Determine the (x, y) coordinate at the center of the cell enclosing the given text.  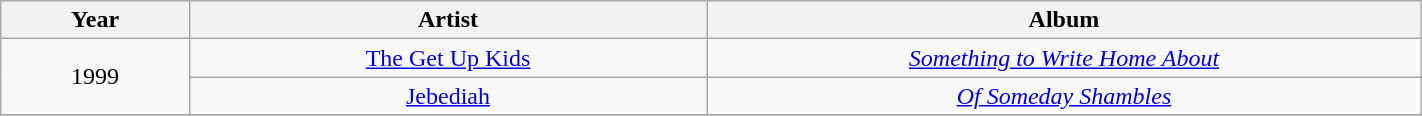
The Get Up Kids (448, 58)
1999 (96, 77)
Artist (448, 20)
Of Someday Shambles (1064, 96)
Something to Write Home About (1064, 58)
Year (96, 20)
Jebediah (448, 96)
Album (1064, 20)
